Return the [x, y] coordinate for the center point of the cell that contains the specified text.  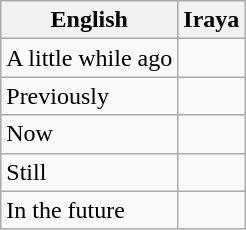
Now [90, 134]
Previously [90, 96]
Still [90, 172]
English [90, 20]
In the future [90, 210]
A little while ago [90, 58]
Iraya [212, 20]
